Find where the given text appears and provide that cell's center as (X, Y) coordinate. 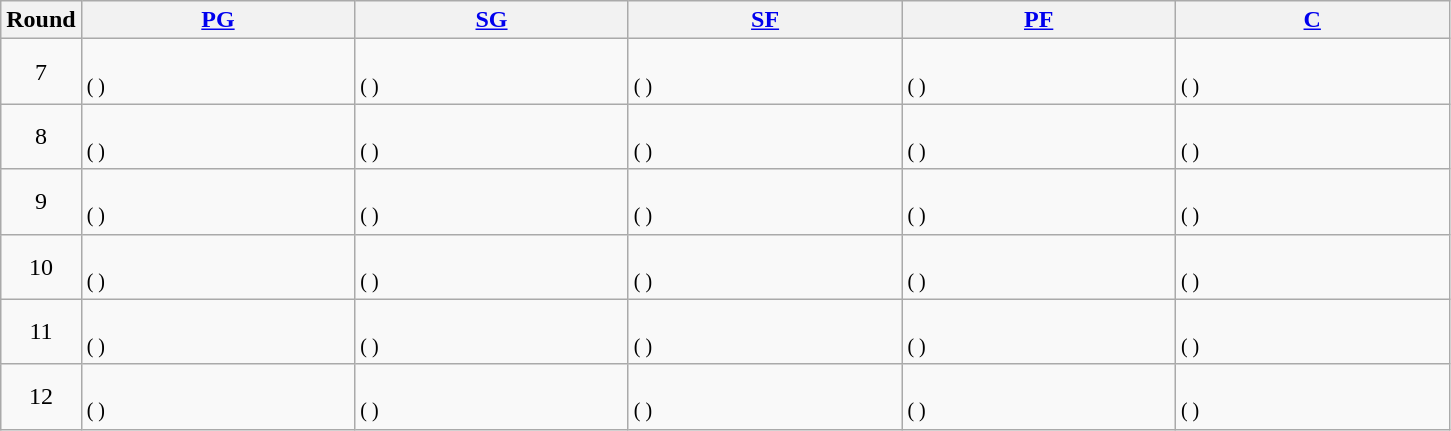
10 (41, 266)
12 (41, 396)
PF (1039, 20)
8 (41, 136)
SF (765, 20)
C (1312, 20)
SG (492, 20)
11 (41, 332)
9 (41, 202)
7 (41, 72)
Round (41, 20)
PG (218, 20)
